Provide the [x, y] coordinate of the cell's center where the given text is located.  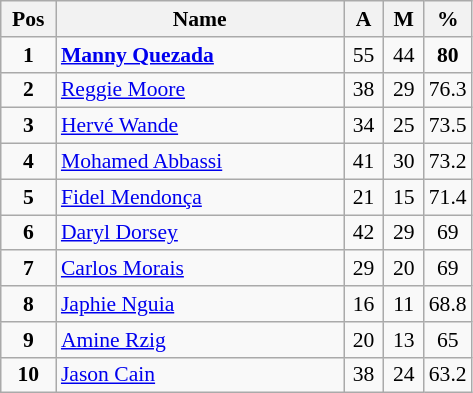
76.3 [448, 90]
16 [364, 304]
30 [404, 162]
41 [364, 162]
10 [28, 375]
8 [28, 304]
Amine Rzig [200, 340]
Pos [28, 19]
% [448, 19]
55 [364, 55]
Jason Cain [200, 375]
Manny Quezada [200, 55]
34 [364, 126]
65 [448, 340]
1 [28, 55]
Name [200, 19]
M [404, 19]
80 [448, 55]
Reggie Moore [200, 90]
21 [364, 197]
2 [28, 90]
73.5 [448, 126]
Mohamed Abbassi [200, 162]
5 [28, 197]
11 [404, 304]
3 [28, 126]
68.8 [448, 304]
63.2 [448, 375]
25 [404, 126]
6 [28, 233]
24 [404, 375]
71.4 [448, 197]
Hervé Wande [200, 126]
13 [404, 340]
Japhie Nguia [200, 304]
Fidel Mendonça [200, 197]
Daryl Dorsey [200, 233]
7 [28, 269]
Carlos Morais [200, 269]
9 [28, 340]
42 [364, 233]
73.2 [448, 162]
A [364, 19]
4 [28, 162]
15 [404, 197]
44 [404, 55]
